Provide the (x, y) coordinate of the cell's center where the given text is located.  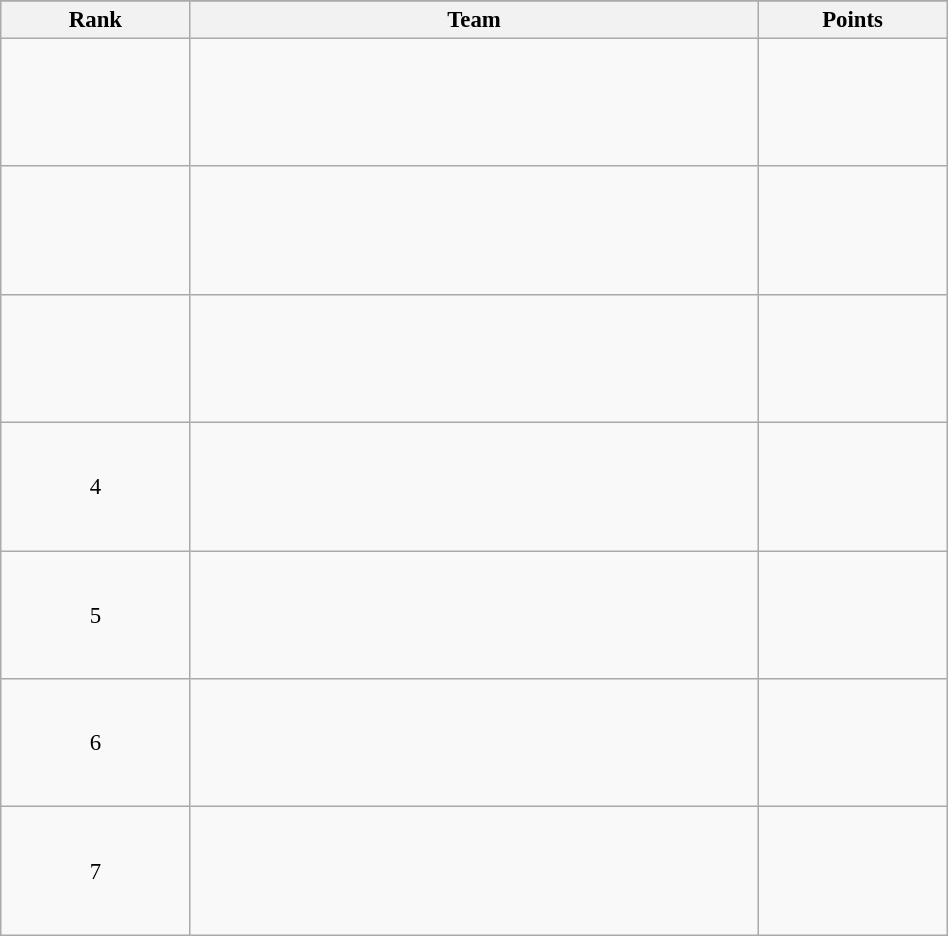
4 (96, 487)
Team (474, 20)
Points (852, 20)
5 (96, 615)
7 (96, 871)
6 (96, 743)
Rank (96, 20)
